Return [X, Y] of the center of cell containing provided text 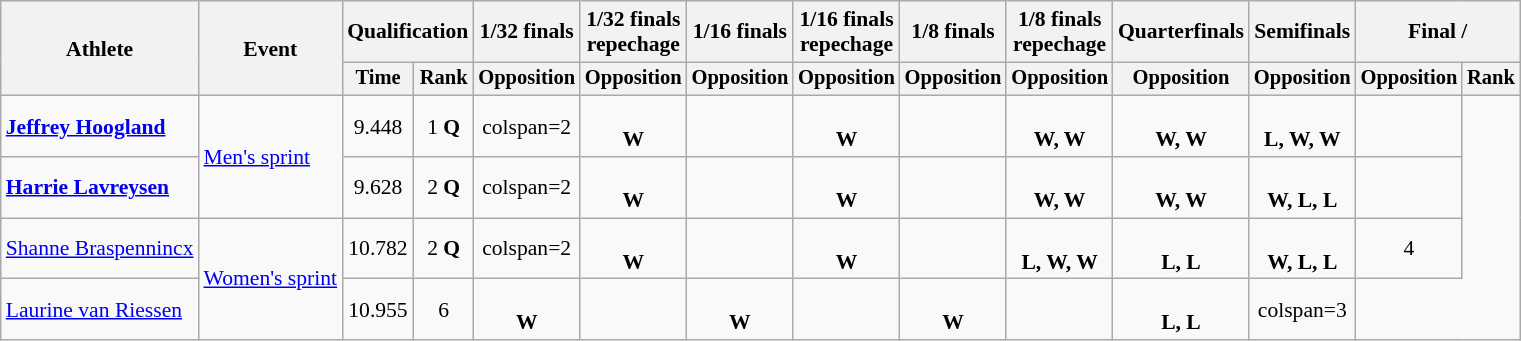
Quarterfinals [1181, 32]
1/16 finals [740, 32]
6 [444, 310]
Semifinals [1302, 32]
Event [271, 48]
Women's sprint [271, 279]
9.448 [378, 126]
4 [1410, 248]
9.628 [378, 188]
1/32 finals [526, 32]
1/8 finals [954, 32]
Laurine van Riessen [100, 310]
10.782 [378, 248]
1 Q [444, 126]
10.955 [378, 310]
Shanne Braspennincx [100, 248]
Harrie Lavreysen [100, 188]
Athlete [100, 48]
1/8 finalsrepechage [1060, 32]
Men's sprint [271, 157]
Time [378, 79]
1/16 finalsrepechage [846, 32]
Final / [1438, 32]
1/32 finalsrepechage [634, 32]
Jeffrey Hoogland [100, 126]
colspan=3 [1302, 310]
Qualification [408, 32]
